Return the (x, y) coordinate for the center point of the cell that contains the specified text.  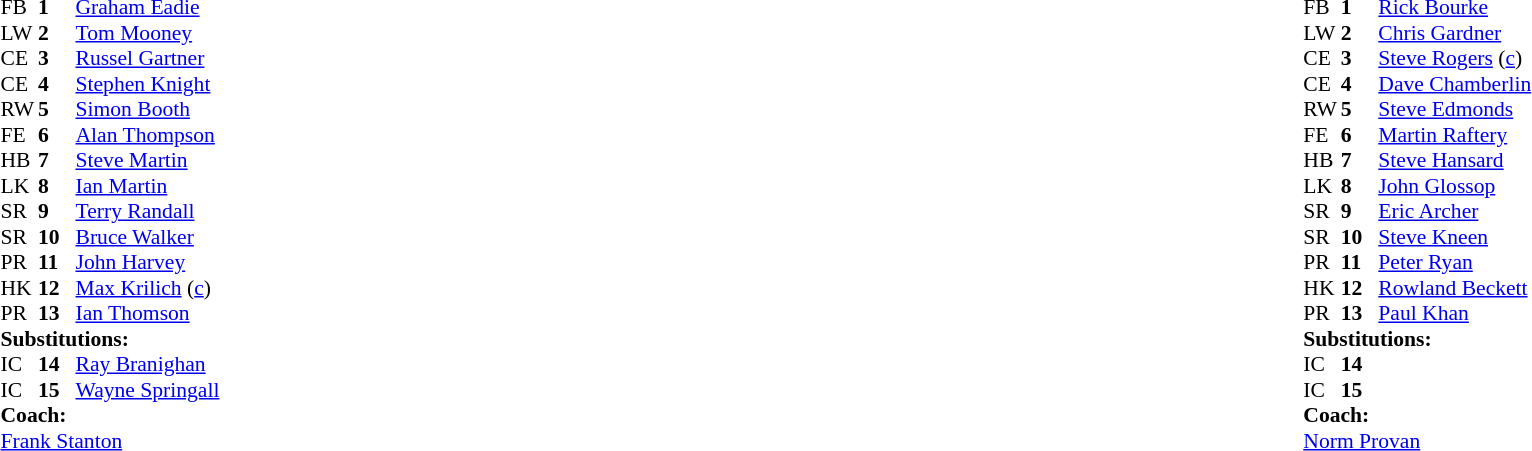
John Harvey (148, 263)
Dave Chamberlin (1454, 84)
Max Krilich (c) (148, 288)
Rowland Beckett (1454, 288)
Bruce Walker (148, 237)
Russel Gartner (148, 59)
Ray Branighan (148, 365)
Tom Mooney (148, 33)
Wayne Springall (148, 390)
Ian Martin (148, 186)
Steve Edmonds (1454, 109)
Alan Thompson (148, 135)
Simon Booth (148, 109)
Peter Ryan (1454, 263)
Paul Khan (1454, 313)
Steve Martin (148, 161)
Eric Archer (1454, 211)
Ian Thomson (148, 313)
Martin Raftery (1454, 135)
John Glossop (1454, 186)
Steve Rogers (c) (1454, 59)
Steve Kneen (1454, 237)
Steve Hansard (1454, 161)
Chris Gardner (1454, 33)
Terry Randall (148, 211)
Stephen Knight (148, 84)
